Identify which cell holds the provided text, then report its [x, y] central coordinate. 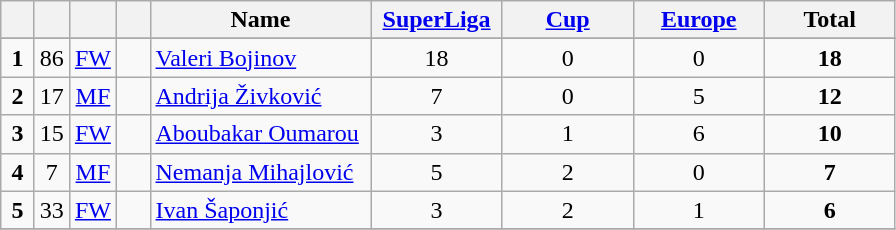
Aboubakar Oumarou [260, 134]
Ivan Šaponjić [260, 210]
86 [52, 58]
Name [260, 20]
10 [830, 134]
17 [52, 96]
Andrija Živković [260, 96]
Nemanja Mihajlović [260, 172]
4 [18, 172]
12 [830, 96]
SuperLiga [436, 20]
Valeri Bojinov [260, 58]
Total [830, 20]
15 [52, 134]
Europe [698, 20]
33 [52, 210]
Cup [568, 20]
